For the text-containing cell, return its midpoint in [X, Y] coordinate format. 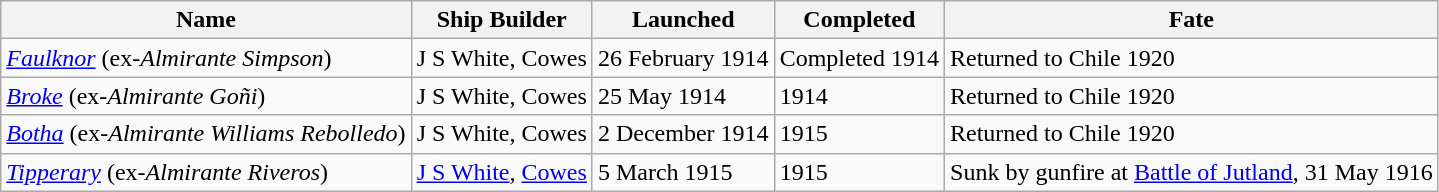
Tipperary (ex-Almirante Riveros) [206, 172]
Name [206, 20]
Broke (ex-Almirante Goñi) [206, 96]
Completed 1914 [859, 58]
25 May 1914 [683, 96]
Botha (ex-Almirante Williams Rebolledo) [206, 134]
Ship Builder [502, 20]
Fate [1192, 20]
Faulknor (ex-Almirante Simpson) [206, 58]
Launched [683, 20]
1914 [859, 96]
5 March 1915 [683, 172]
2 December 1914 [683, 134]
26 February 1914 [683, 58]
Completed [859, 20]
Sunk by gunfire at Battle of Jutland, 31 May 1916 [1192, 172]
